Search for the cell housing the specified text and yield its [X, Y] center coordinate. 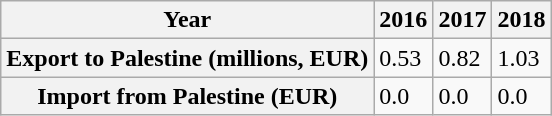
2018 [522, 20]
0.53 [404, 58]
Export to Palestine (millions, EUR) [188, 58]
1.03 [522, 58]
Import from Palestine (EUR) [188, 96]
2017 [462, 20]
2016 [404, 20]
Year [188, 20]
0.82 [462, 58]
